Capture the cell that displays the provided text and extract its (x, y) central coordinate. 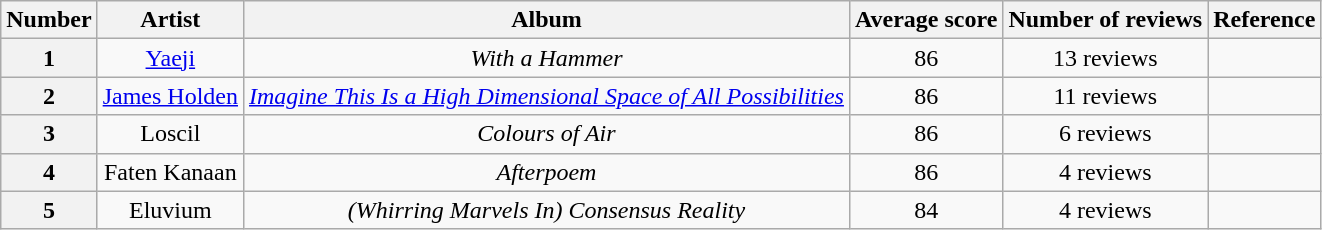
Loscil (170, 134)
Colours of Air (547, 134)
3 (49, 134)
Eluvium (170, 210)
5 (49, 210)
(Whirring Marvels In) Consensus Reality (547, 210)
13 reviews (1106, 58)
James Holden (170, 96)
84 (926, 210)
Imagine This Is a High Dimensional Space of All Possibilities (547, 96)
11 reviews (1106, 96)
Album (547, 20)
Artist (170, 20)
4 (49, 172)
6 reviews (1106, 134)
With a Hammer (547, 58)
Number (49, 20)
2 (49, 96)
Yaeji (170, 58)
Number of reviews (1106, 20)
Faten Kanaan (170, 172)
Reference (1264, 20)
Average score (926, 20)
Afterpoem (547, 172)
1 (49, 58)
